Extract the (X, Y) coordinate from the center of the cell holding the provided text.  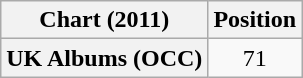
Chart (2011) (104, 20)
71 (255, 58)
Position (255, 20)
UK Albums (OCC) (104, 58)
